Find where the given text appears and provide that cell's center as [x, y] coordinate. 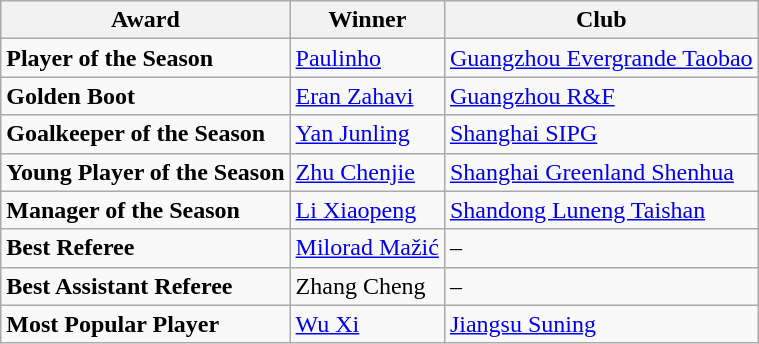
Best Referee [146, 248]
Golden Boot [146, 96]
Paulinho [367, 58]
Li Xiaopeng [367, 210]
Yan Junling [367, 134]
Manager of the Season [146, 210]
Milorad Mažić [367, 248]
Zhang Cheng [367, 286]
Award [146, 20]
Shandong Luneng Taishan [601, 210]
Best Assistant Referee [146, 286]
Guangzhou R&F [601, 96]
Eran Zahavi [367, 96]
Shanghai Greenland Shenhua [601, 172]
Jiangsu Suning [601, 324]
Young Player of the Season [146, 172]
Wu Xi [367, 324]
Most Popular Player [146, 324]
Goalkeeper of the Season [146, 134]
Player of the Season [146, 58]
Club [601, 20]
Winner [367, 20]
Zhu Chenjie [367, 172]
Guangzhou Evergrande Taobao [601, 58]
Shanghai SIPG [601, 134]
